Pinpoint the cell where the given text exists, returning its [X, Y] midpoint coordinate. 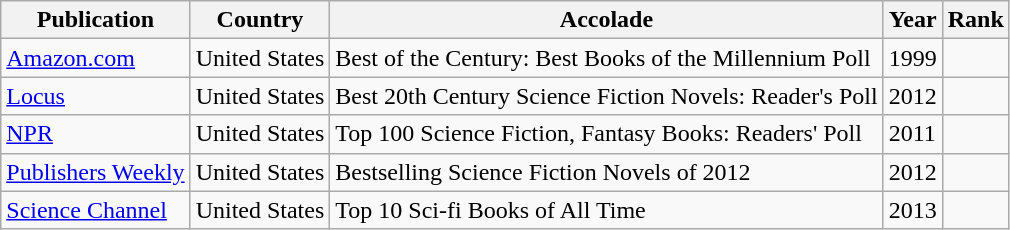
Year [912, 20]
Best 20th Century Science Fiction Novels: Reader's Poll [606, 96]
Publishers Weekly [96, 172]
Accolade [606, 20]
Amazon.com [96, 58]
1999 [912, 58]
Science Channel [96, 210]
2011 [912, 134]
Top 100 Science Fiction, Fantasy Books: Readers' Poll [606, 134]
Country [260, 20]
Locus [96, 96]
NPR [96, 134]
Publication [96, 20]
2013 [912, 210]
Top 10 Sci-fi Books of All Time [606, 210]
Bestselling Science Fiction Novels of 2012 [606, 172]
Best of the Century: Best Books of the Millennium Poll [606, 58]
Rank [976, 20]
